For the text-containing cell, return its midpoint in (x, y) coordinate format. 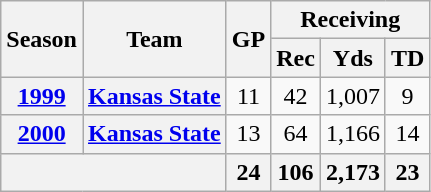
23 (407, 172)
14 (407, 134)
24 (248, 172)
Yds (352, 58)
GP (248, 39)
11 (248, 96)
Receiving (350, 20)
64 (296, 134)
9 (407, 96)
2,173 (352, 172)
13 (248, 134)
1,007 (352, 96)
2000 (42, 134)
TD (407, 58)
1999 (42, 96)
1,166 (352, 134)
Team (154, 39)
42 (296, 96)
106 (296, 172)
Rec (296, 58)
Season (42, 39)
